Extract the [x, y] coordinate from the center of the cell holding the provided text.  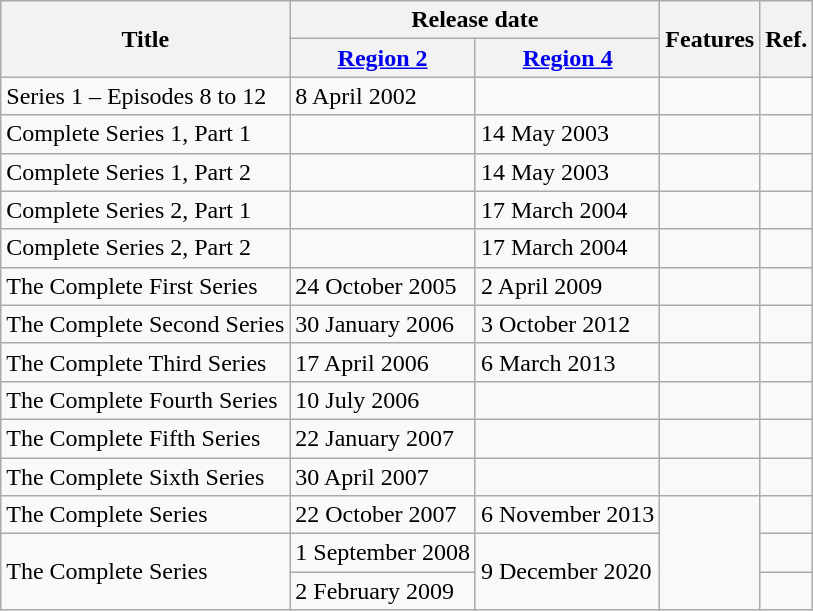
Features [710, 39]
2 April 2009 [567, 286]
6 November 2013 [567, 515]
The Complete Fourth Series [146, 400]
24 October 2005 [383, 286]
30 April 2007 [383, 477]
30 January 2006 [383, 324]
The Complete Fifth Series [146, 438]
Complete Series 2, Part 2 [146, 248]
Title [146, 39]
The Complete Sixth Series [146, 477]
Region 2 [383, 58]
6 March 2013 [567, 362]
Complete Series 2, Part 1 [146, 210]
Series 1 – Episodes 8 to 12 [146, 96]
22 January 2007 [383, 438]
2 February 2009 [383, 591]
22 October 2007 [383, 515]
1 September 2008 [383, 553]
The Complete Third Series [146, 362]
3 October 2012 [567, 324]
8 April 2002 [383, 96]
10 July 2006 [383, 400]
Complete Series 1, Part 1 [146, 134]
Complete Series 1, Part 2 [146, 172]
17 April 2006 [383, 362]
Ref. [786, 39]
Region 4 [567, 58]
The Complete First Series [146, 286]
The Complete Second Series [146, 324]
9 December 2020 [567, 572]
Release date [475, 20]
